Pinpoint the cell where the given text exists, returning its [x, y] midpoint coordinate. 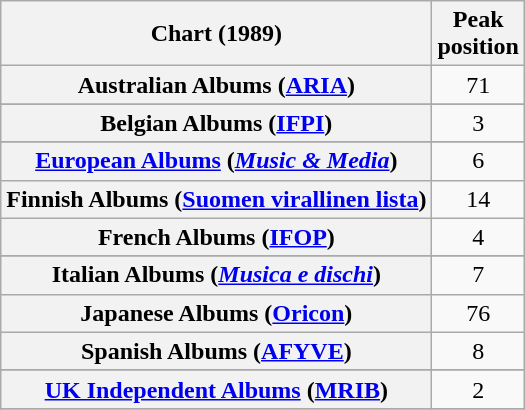
Australian Albums (ARIA) [216, 85]
Peakposition [478, 34]
Japanese Albums (Oricon) [216, 313]
Finnish Albums (Suomen virallinen lista) [216, 199]
Spanish Albums (AFYVE) [216, 351]
4 [478, 237]
European Albums (Music & Media) [216, 161]
14 [478, 199]
French Albums (IFOP) [216, 237]
UK Independent Albums (MRIB) [216, 389]
Belgian Albums (IFPI) [216, 123]
Italian Albums (Musica e dischi) [216, 275]
8 [478, 351]
7 [478, 275]
76 [478, 313]
2 [478, 389]
6 [478, 161]
3 [478, 123]
Chart (1989) [216, 34]
71 [478, 85]
